Pinpoint the cell where the given text exists, returning its [x, y] midpoint coordinate. 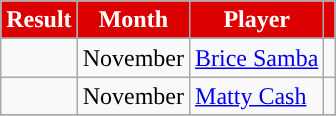
Player [257, 20]
Brice Samba [257, 58]
Result [39, 20]
Matty Cash [257, 96]
Month [133, 20]
